Return the (x, y) coordinate for the center point of the cell that contains the specified text.  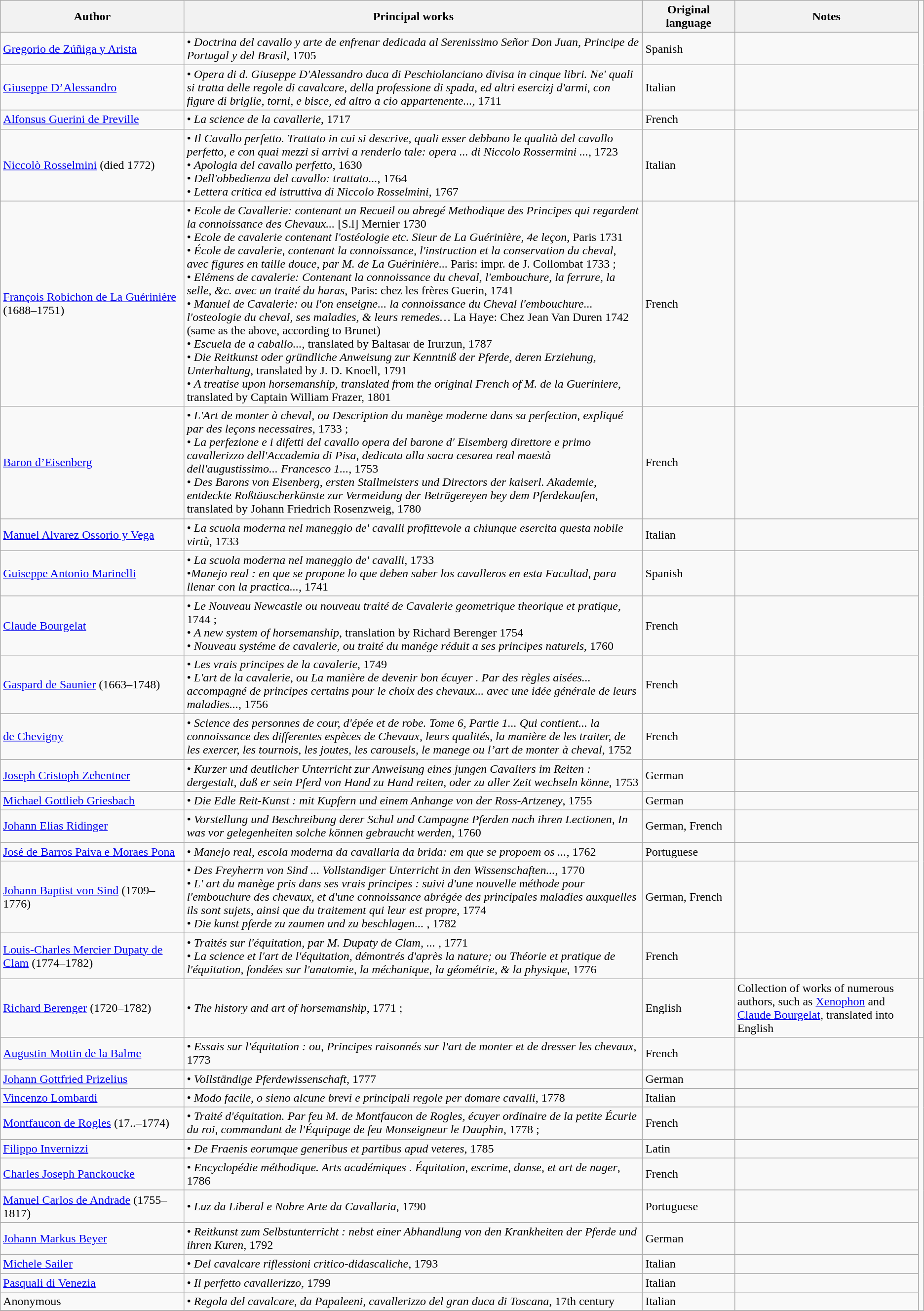
• De Fraenis eorumque generibus et partibus apud veteres, 1785 (414, 1149)
Filippo Invernizzi (92, 1149)
• Vorstellung und Beschreibung derer Schul und Campagne Pferden nach ihren Lectionen, In was vor gelegenheiten solche können gebraucht werden, 1760 (414, 827)
Collection of works of numerous authors, such as Xenophon and Claude Bourgelat, translated into English (826, 1008)
Niccolò Rosselmini (died 1772) (92, 165)
Author (92, 17)
Johann Elias Ridinger (92, 827)
Original language (689, 17)
François Robichon de La Guérinière (1688–1751) (92, 304)
• La science de la cavallerie, 1717 (414, 119)
Joseph Cristoph Zehentner (92, 775)
• Del cavalcare riflessioni critico-didascaliche, 1793 (414, 1264)
de Chevigny (92, 736)
• Doctrina del cavallo y arte de enfrenar dedicada al Serenissimo Señor Don Juan, Principe de Portugal y del Brasil, 1705 (414, 48)
• Encyclopédie méthodique. Arts académiques . Équitation, escrime, danse, et art de nager, 1786 (414, 1174)
Giuseppe D’Alessandro (92, 87)
Gaspard de Saunier (1663–1748) (92, 684)
• La scuola moderna nel maneggio de' cavalli profittevole a chiunque esercita questa nobile virtù, 1733 (414, 534)
Montfaucon de Rogles (17..–1774) (92, 1123)
• Vollständige Pferdewissenschaft, 1777 (414, 1079)
José de Barros Paiva e Moraes Pona (92, 852)
Principal works (414, 17)
• Die Edle Reit-Kunst : mit Kupfern und einem Anhange von der Ross-Artzeney, 1755 (414, 801)
Manuel Carlos de Andrade (1755–1817) (92, 1206)
Latin (689, 1149)
• The history and art of horsemanship, 1771 ; (414, 1008)
Claude Bourgelat (92, 625)
Louis-Charles Mercier Dupaty de Clam (1774–1782) (92, 956)
English (689, 1008)
Richard Berenger (1720–1782) (92, 1008)
Baron d’Eisenberg (92, 462)
Johann Markus Beyer (92, 1238)
Michael Gottlieb Griesbach (92, 801)
Johann Baptist von Sind (1709–1776) (92, 897)
• Manejo real, escola moderna da cavallaria da brida: em que se propoem os ..., 1762 (414, 852)
• Luz da Liberal e Nobre Arte da Cavallaria, 1790 (414, 1206)
• Modo facile, o sieno alcune brevi e principali regole per domare cavalli, 1778 (414, 1098)
Vincenzo Lombardi (92, 1098)
Guiseppe Antonio Marinelli (92, 573)
Gregorio de Zúñiga y Arista (92, 48)
Anonymous (92, 1302)
Notes (826, 17)
Augustin Mottin de la Balme (92, 1054)
Michele Sailer (92, 1264)
• Regola del cavalcare, da Papaleeni, cavallerizzo del gran duca di Toscana, 17th century (414, 1302)
Alfonsus Guerini de Preville (92, 119)
Johann Gottfried Prizelius (92, 1079)
Manuel Alvarez Ossorio y Vega (92, 534)
• Essais sur l'équitation : ou, Principes raisonnés sur l'art de monter et de dresser les chevaux, 1773 (414, 1054)
Pasquali di Venezia (92, 1282)
• Reitkunst zum Selbstunterricht : nebst einer Abhandlung von den Krankheiten der Pferde und ihren Kuren, 1792 (414, 1238)
Charles Joseph Panckoucke (92, 1174)
• Il perfetto cavallerizzo, 1799 (414, 1282)
